Return the (X, Y) coordinate for the center point of the cell that contains the specified text.  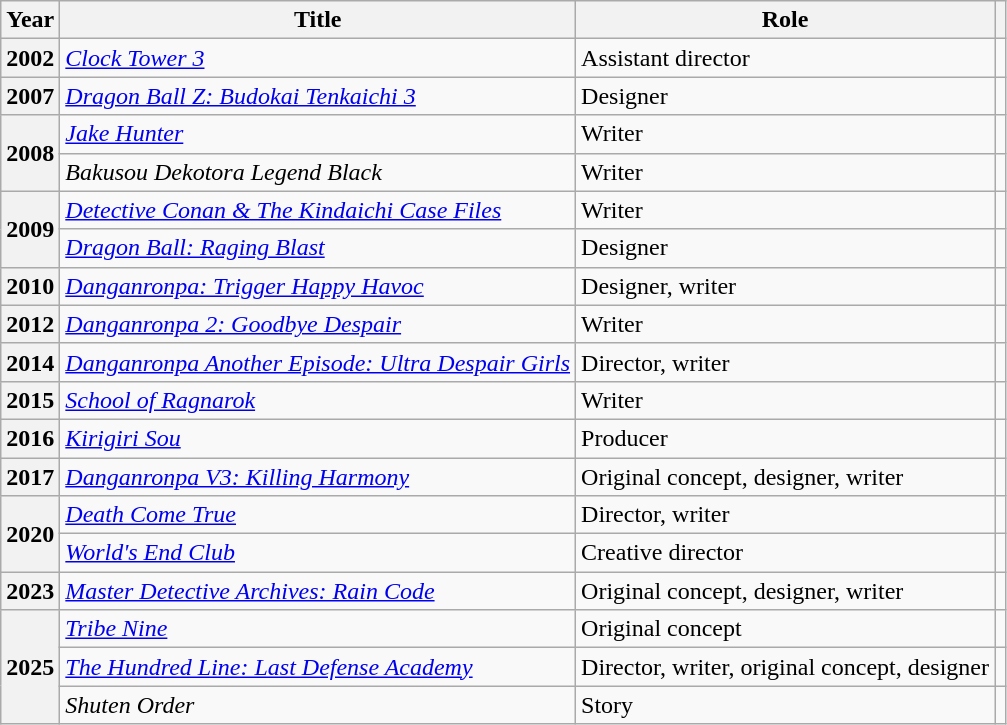
2025 (30, 667)
2010 (30, 286)
Danganronpa Another Episode: Ultra Despair Girls (318, 362)
Danganronpa: Trigger Happy Havoc (318, 286)
2023 (30, 591)
Director, writer, original concept, designer (786, 667)
2017 (30, 477)
Detective Conan & The Kindaichi Case Files (318, 210)
2007 (30, 96)
Death Come True (318, 515)
2009 (30, 229)
Dragon Ball Z: Budokai Tenkaichi 3 (318, 96)
World's End Club (318, 553)
Danganronpa V3: Killing Harmony (318, 477)
2008 (30, 153)
Title (318, 20)
Designer, writer (786, 286)
2014 (30, 362)
Story (786, 705)
Master Detective Archives: Rain Code (318, 591)
Bakusou Dekotora Legend Black (318, 172)
Original concept (786, 629)
Shuten Order (318, 705)
Year (30, 20)
2002 (30, 58)
2016 (30, 438)
2012 (30, 324)
Clock Tower 3 (318, 58)
Assistant director (786, 58)
2015 (30, 400)
Jake Hunter (318, 134)
School of Ragnarok (318, 400)
Tribe Nine (318, 629)
The Hundred Line: Last Defense Academy (318, 667)
Dragon Ball: Raging Blast (318, 248)
Creative director (786, 553)
Kirigiri Sou (318, 438)
Danganronpa 2: Goodbye Despair (318, 324)
Producer (786, 438)
2020 (30, 534)
Role (786, 20)
